Capture the cell that displays the provided text and extract its (X, Y) central coordinate. 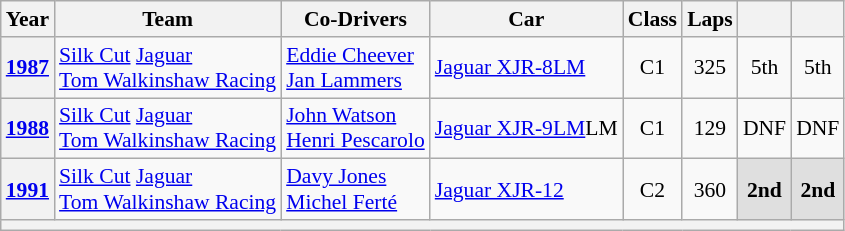
Year (28, 19)
Jaguar XJR-8LM (526, 68)
C2 (652, 190)
Davy Jones Michel Ferté (356, 190)
Car (526, 19)
Co-Drivers (356, 19)
1991 (28, 190)
1988 (28, 128)
Laps (710, 19)
129 (710, 128)
Eddie Cheever Jan Lammers (356, 68)
Jaguar XJR-9LMLM (526, 128)
1987 (28, 68)
360 (710, 190)
Class (652, 19)
Team (168, 19)
John Watson Henri Pescarolo (356, 128)
325 (710, 68)
Jaguar XJR-12 (526, 190)
